Locate the cell with the specified text and output its (X, Y) center coordinate. 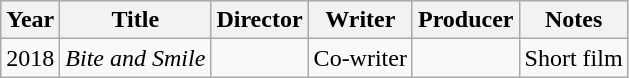
Short film (574, 58)
Co-writer (360, 58)
Title (136, 20)
Writer (360, 20)
Bite and Smile (136, 58)
2018 (30, 58)
Year (30, 20)
Notes (574, 20)
Director (260, 20)
Producer (466, 20)
